Extract the (X, Y) coordinate from the center of the cell holding the provided text.  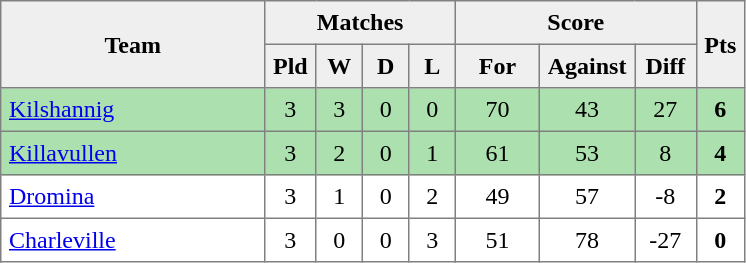
78 (586, 240)
Score (576, 23)
Dromina (133, 197)
27 (666, 110)
70 (497, 110)
Pts (720, 44)
43 (586, 110)
-27 (666, 240)
L (432, 66)
Charleville (133, 240)
6 (720, 110)
Against (586, 66)
4 (720, 153)
-8 (666, 197)
Matches (360, 23)
Kilshannig (133, 110)
53 (586, 153)
For (497, 66)
Diff (666, 66)
51 (497, 240)
57 (586, 197)
D (385, 66)
49 (497, 197)
Team (133, 44)
W (339, 66)
61 (497, 153)
Killavullen (133, 153)
8 (666, 153)
Pld (290, 66)
